Determine the (x, y) coordinate at the center of the cell enclosing the given text.  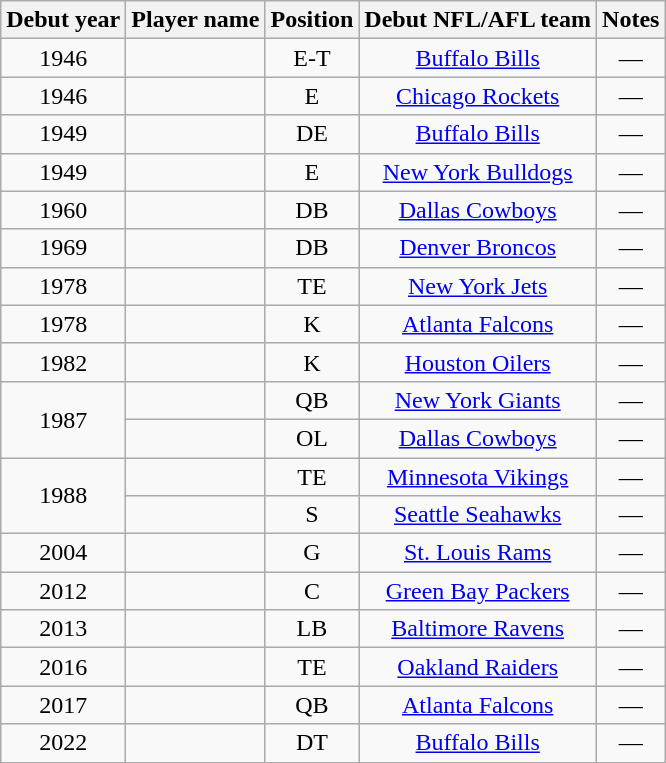
DE (312, 134)
Green Bay Packers (478, 591)
Houston Oilers (478, 362)
2016 (64, 667)
1982 (64, 362)
Notes (631, 20)
New York Giants (478, 400)
Minnesota Vikings (478, 477)
E-T (312, 58)
1988 (64, 496)
St. Louis Rams (478, 553)
Denver Broncos (478, 248)
Position (312, 20)
Seattle Seahawks (478, 515)
LB (312, 629)
1969 (64, 248)
2012 (64, 591)
Player name (196, 20)
New York Jets (478, 286)
S (312, 515)
DT (312, 743)
Debut NFL/AFL team (478, 20)
Debut year (64, 20)
G (312, 553)
Chicago Rockets (478, 96)
2022 (64, 743)
1987 (64, 419)
Oakland Raiders (478, 667)
1960 (64, 210)
OL (312, 438)
2004 (64, 553)
C (312, 591)
2017 (64, 705)
Baltimore Ravens (478, 629)
2013 (64, 629)
New York Bulldogs (478, 172)
